For the text-containing cell, return its midpoint in (x, y) coordinate format. 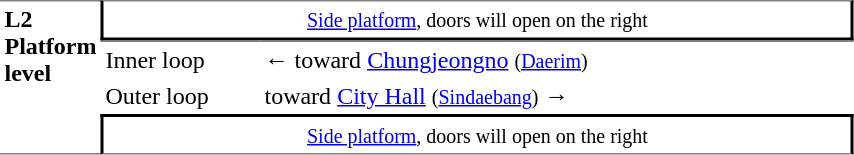
L2Platform level (50, 77)
Inner loop (180, 59)
Outer loop (180, 96)
toward City Hall (Sindaebang) → (557, 96)
← toward Chungjeongno (Daerim) (557, 59)
